Find where the given text appears and provide that cell's center as (X, Y) coordinate. 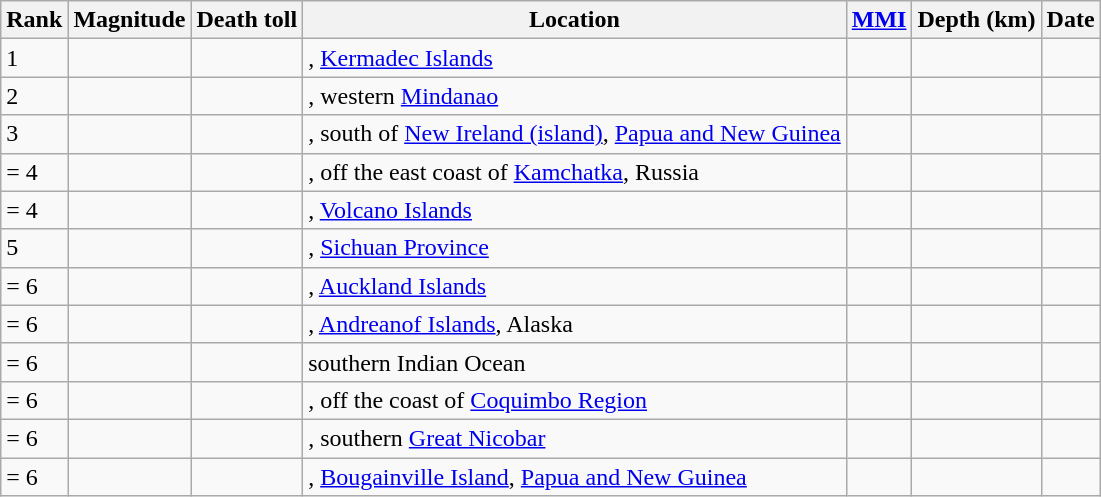
, Andreanof Islands, Alaska (575, 324)
, southern Great Nicobar (575, 438)
3 (34, 134)
Date (1070, 20)
Location (575, 20)
MMI (879, 20)
Rank (34, 20)
Depth (km) (976, 20)
, south of New Ireland (island), Papua and New Guinea (575, 134)
, western Mindanao (575, 96)
, off the coast of Coquimbo Region (575, 400)
Magnitude (130, 20)
5 (34, 248)
, Kermadec Islands (575, 58)
, Volcano Islands (575, 210)
, Sichuan Province (575, 248)
2 (34, 96)
, off the east coast of Kamchatka, Russia (575, 172)
, Bougainville Island, Papua and New Guinea (575, 477)
southern Indian Ocean (575, 362)
, Auckland Islands (575, 286)
Death toll (247, 20)
1 (34, 58)
